Scan for the cell matching the given text and deliver its (x, y) coordinate at center. 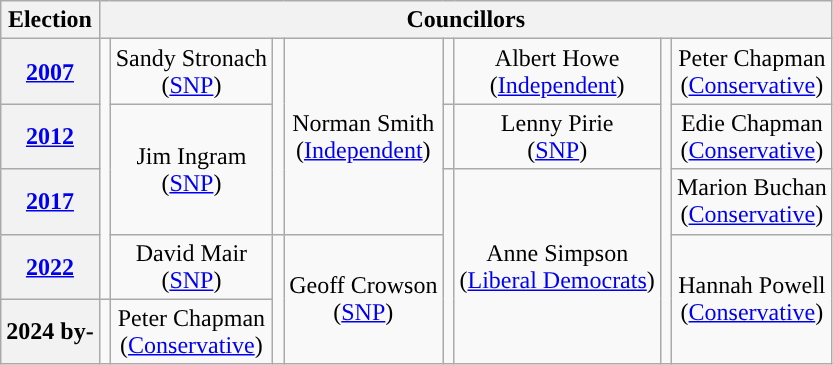
2017 (50, 202)
Marion Buchan(Conservative) (752, 202)
David Mair(SNP) (191, 266)
Hannah Powell(Conservative) (752, 299)
Sandy Stronach(SNP) (191, 72)
2024 by- (50, 332)
2012 (50, 136)
Geoff Crowson(SNP) (364, 299)
2007 (50, 72)
Jim Ingram(SNP) (191, 169)
Norman Smith(Independent) (364, 136)
Councillors (466, 20)
Anne Simpson(Liberal Democrats) (557, 266)
Albert Howe(Independent) (557, 72)
Edie Chapman(Conservative) (752, 136)
2022 (50, 266)
Lenny Pirie(SNP) (557, 136)
Election (50, 20)
